For the text-containing cell, return its midpoint in (X, Y) coordinate format. 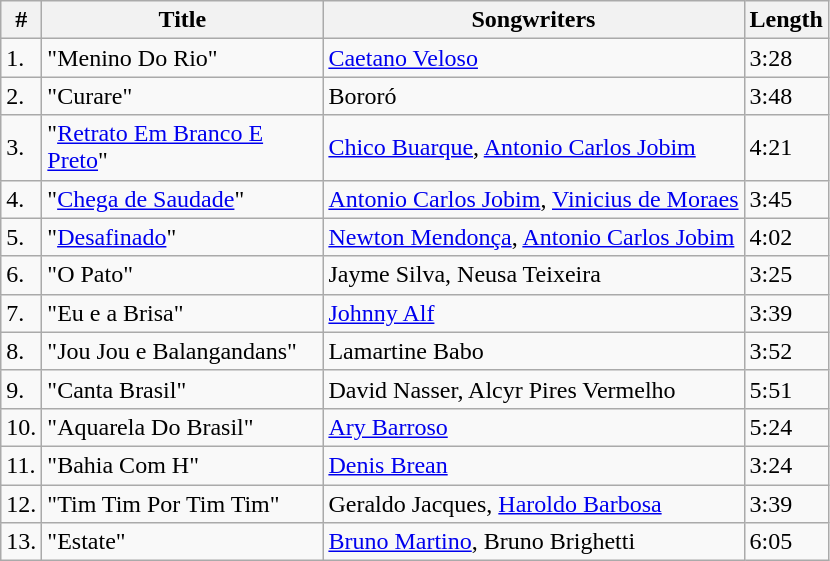
4:02 (786, 237)
Ary Barroso (534, 427)
5. (22, 237)
6. (22, 275)
12. (22, 503)
Denis Brean (534, 465)
Antonio Carlos Jobim, Vinicius de Moraes (534, 199)
# (22, 20)
"Estate" (182, 542)
3:24 (786, 465)
"Jou Jou e Balangandans" (182, 351)
Lamartine Babo (534, 351)
"Canta Brasil" (182, 389)
13. (22, 542)
3:48 (786, 96)
5:24 (786, 427)
1. (22, 58)
5:51 (786, 389)
3:28 (786, 58)
Bororó (534, 96)
Johnny Alf (534, 313)
David Nasser, Alcyr Pires Vermelho (534, 389)
3:45 (786, 199)
Title (182, 20)
"Eu e a Brisa" (182, 313)
4:21 (786, 148)
8. (22, 351)
Bruno Martino, Bruno Brighetti (534, 542)
Songwriters (534, 20)
2. (22, 96)
"Bahia Com H" (182, 465)
"Aquarela Do Brasil" (182, 427)
3:52 (786, 351)
Caetano Veloso (534, 58)
"Retrato Em Branco E Preto" (182, 148)
4. (22, 199)
10. (22, 427)
"Tim Tim Por Tim Tim" (182, 503)
"O Pato" (182, 275)
"Desafinado" (182, 237)
"Chega de Saudade" (182, 199)
Newton Mendonça, Antonio Carlos Jobim (534, 237)
"Curare" (182, 96)
9. (22, 389)
"Menino Do Rio" (182, 58)
7. (22, 313)
Length (786, 20)
3:25 (786, 275)
Chico Buarque, Antonio Carlos Jobim (534, 148)
11. (22, 465)
Jayme Silva, Neusa Teixeira (534, 275)
3. (22, 148)
Geraldo Jacques, Haroldo Barbosa (534, 503)
6:05 (786, 542)
